Detect which cell encompasses the target text, then output its (x, y) center coordinate. 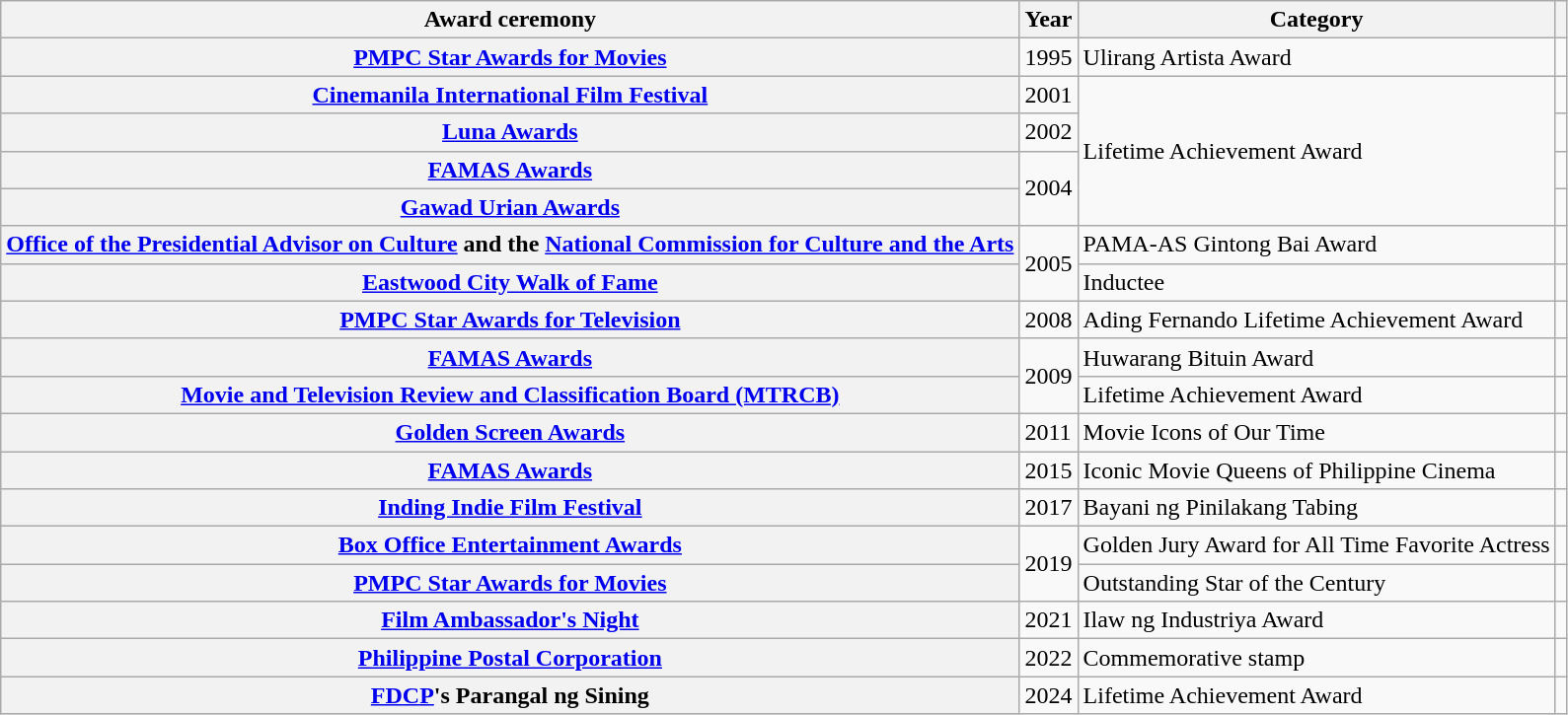
Golden Jury Award for All Time Favorite Actress (1316, 545)
Huwarang Bituin Award (1316, 357)
1995 (1048, 57)
Golden Screen Awards (510, 432)
Award ceremony (510, 20)
2005 (1048, 263)
Outstanding Star of the Century (1316, 583)
Philippine Postal Corporation (510, 658)
Inductee (1316, 282)
2021 (1048, 620)
2011 (1048, 432)
2009 (1048, 376)
Eastwood City Walk of Fame (510, 282)
Year (1048, 20)
2019 (1048, 564)
FDCP's Parangal ng Sining (510, 695)
2002 (1048, 132)
Bayani ng Pinilakang Tabing (1316, 508)
2017 (1048, 508)
2022 (1048, 658)
Cinemanila International Film Festival (510, 95)
2024 (1048, 695)
Box Office Entertainment Awards (510, 545)
PMPC Star Awards for Television (510, 320)
Luna Awards (510, 132)
Movie and Television Review and Classification Board (MTRCB) (510, 394)
Commemorative stamp (1316, 658)
Ulirang Artista Award (1316, 57)
Office of the Presidential Advisor on Culture and the National Commission for Culture and the Arts (510, 245)
Category (1316, 20)
PAMA-AS Gintong Bai Award (1316, 245)
2015 (1048, 470)
2008 (1048, 320)
2001 (1048, 95)
Iconic Movie Queens of Philippine Cinema (1316, 470)
Film Ambassador's Night (510, 620)
Gawad Urian Awards (510, 207)
2004 (1048, 188)
Ading Fernando Lifetime Achievement Award (1316, 320)
Inding Indie Film Festival (510, 508)
Movie Icons of Our Time (1316, 432)
Ilaw ng Industriya Award (1316, 620)
